Provide the (X, Y) coordinate of the cell's center where the given text is located.  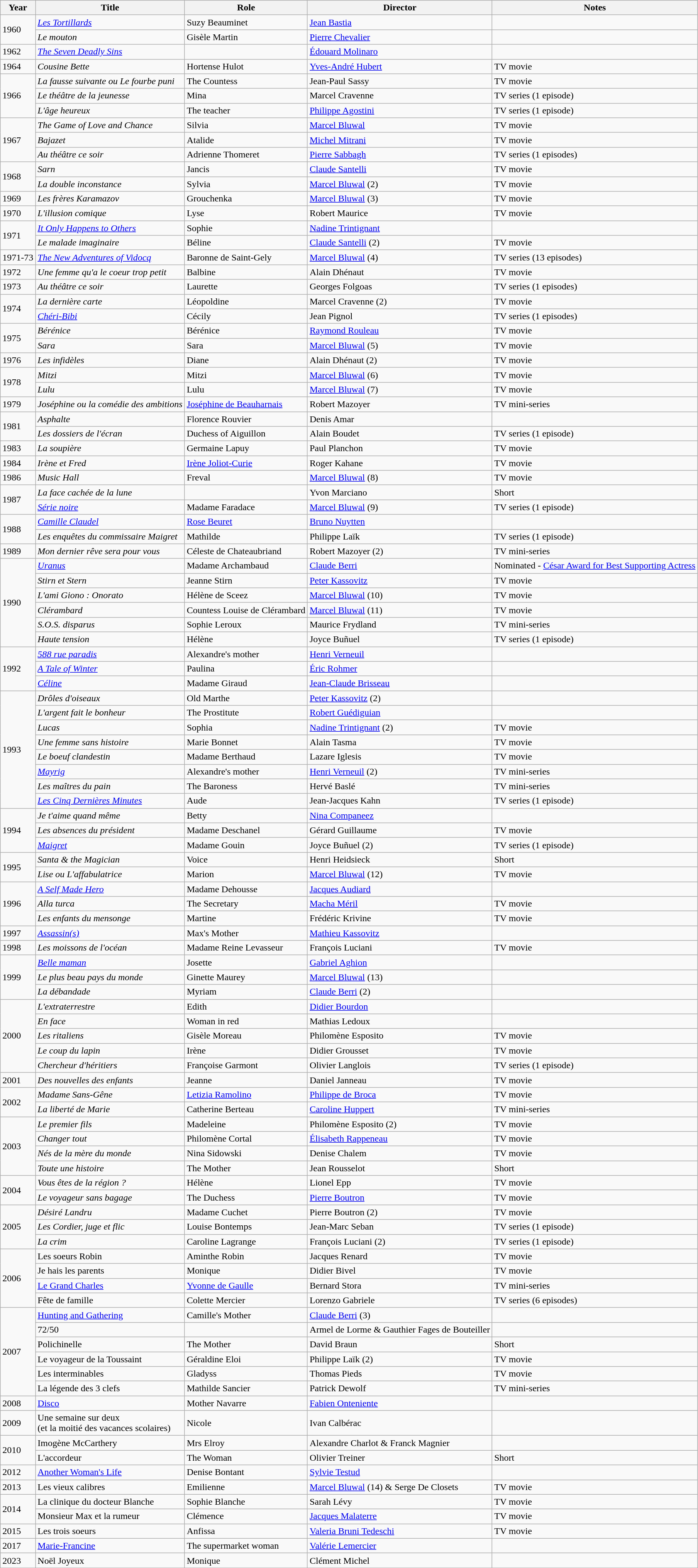
Madame Sans-Gêne (110, 1094)
Claude Berri (3) (400, 1315)
Monsieur Max et la rumeur (110, 1516)
Philomène Cortal (246, 1139)
Hortense Hulot (246, 66)
Letizia Ramolino (246, 1094)
The Duchess (246, 1198)
Désiré Landru (110, 1212)
1975 (18, 338)
Béline (246, 243)
Philippe de Broca (400, 1094)
Les Tortillards (110, 22)
Marcel Bluwal (4) (400, 257)
Philippe Laïk (400, 536)
Le voyageur sans bagage (110, 1198)
2023 (18, 1560)
Henri Verneuil (400, 654)
Jacques Renard (400, 1256)
Lyse (246, 213)
Nominated - César Award for Best Supporting Actress (595, 566)
Le coup du lapin (110, 1050)
La crim (110, 1242)
Imogène McCarthery (110, 1443)
Marcel Bluwal (10) (400, 595)
Madeleine (246, 1124)
Director (400, 8)
Marcel Bluwal (12) (400, 874)
Marcel Bluwal (13) (400, 977)
Les Cinq Dernières Minutes (110, 801)
Irène Joliot-Curie (246, 463)
Macha Méril (400, 904)
The Countess (246, 81)
Mayrig (110, 771)
Marcel Bluwal (9) (400, 507)
1976 (18, 360)
L'accordeur (110, 1458)
Joséphine de Beauharnais (246, 404)
Nés de la mère du monde (110, 1154)
Marcel Bluwal (400, 125)
Marie Bonnet (246, 742)
Nadine Trintignant (400, 228)
Éric Rohmer (400, 669)
1971-73 (18, 257)
David Braun (400, 1344)
Denis Amar (400, 419)
Élisabeth Rappeneau (400, 1139)
Le mouton (110, 37)
Madame Reine Levasseur (246, 948)
La clinique du docteur Blanche (110, 1502)
Joyce Buñuel (2) (400, 845)
Le premier fils (110, 1124)
Cousine Bette (110, 66)
En face (110, 1021)
Notes (595, 8)
Asphalte (110, 419)
Title (110, 8)
Olivier Treiner (400, 1458)
Olivier Langlois (400, 1065)
Fabien Onteniente (400, 1403)
72/50 (110, 1330)
Laurette (246, 287)
Sophie (246, 228)
2017 (18, 1546)
Pierre Boutron (2) (400, 1212)
Peter Kassovitz (400, 580)
Jean Pignol (400, 316)
Georges Folgoas (400, 287)
Lorenzo Gabriele (400, 1300)
Les soeurs Robin (110, 1256)
Sylvie Testud (400, 1472)
Betty (246, 815)
Madame Faradace (246, 507)
1970 (18, 213)
Claude Berri (2) (400, 992)
Jeanne (246, 1080)
Marcel Bluwal (7) (400, 389)
Alain Dhénaut (2) (400, 360)
Madame Deschanel (246, 830)
2003 (18, 1146)
Countess Louise de Clérambard (246, 610)
La double inconstance (110, 184)
Aude (246, 801)
Anfissa (246, 1531)
Valérie Lemercier (400, 1546)
1987 (18, 500)
Robert Mazoyer (2) (400, 551)
Alla turca (110, 904)
Frédéric Krivine (400, 918)
Catherine Berteau (246, 1109)
1968 (18, 176)
Marcel Bluwal (3) (400, 199)
Maigret (110, 845)
Bajazet (110, 140)
1999 (18, 977)
Changer tout (110, 1139)
Fête de famille (110, 1300)
Myriam (246, 992)
Série noire (110, 507)
It Only Happens to Others (110, 228)
1995 (18, 867)
Camille Claudel (110, 522)
Roger Kahane (400, 463)
1983 (18, 448)
Atalide (246, 140)
Mrs Elroy (246, 1443)
Nina Sidowski (246, 1154)
Chéri-Bibi (110, 316)
Voice (246, 859)
Des nouvelles des enfants (110, 1080)
1971 (18, 235)
Silvia (246, 125)
Colette Mercier (246, 1300)
Claude Berri (400, 566)
Didier Grousset (400, 1050)
Toute une histoire (110, 1168)
François Luciani (400, 948)
2004 (18, 1190)
Yvonne de Gaulle (246, 1286)
Armel de Lorme & Gauthier Fages de Bouteiller (400, 1330)
Diane (246, 360)
Madame Dehousse (246, 889)
Robert Guédiguian (400, 713)
1962 (18, 52)
Claude Santelli (2) (400, 243)
Céleste de Chateaubriand (246, 551)
The supermarket woman (246, 1546)
Hervé Baslé (400, 786)
Patrick Dewolf (400, 1389)
2006 (18, 1278)
Alexandre Charlot & Franck Magnier (400, 1443)
Mathilde Sancier (246, 1389)
Pierre Chevalier (400, 37)
Yves-André Hubert (400, 66)
La soupière (110, 448)
Irène et Fred (110, 463)
Marcel Cravenne (400, 96)
Alain Tasma (400, 742)
Clément Michel (400, 1560)
Madame Giraud (246, 683)
Les enfants du mensonge (110, 918)
Caroline Lagrange (246, 1242)
Pierre Boutron (400, 1198)
1967 (18, 140)
Jean Bastia (400, 22)
TV series (13 episodes) (595, 257)
Hélène de Sceez (246, 595)
Henri Verneuil (2) (400, 771)
Géraldine Eloi (246, 1359)
L'argent fait le bonheur (110, 713)
Duchess of Aiguillon (246, 434)
1990 (18, 602)
Robert Mazoyer (400, 404)
Marcel Bluwal (5) (400, 345)
La débandade (110, 992)
Sophie Blanche (246, 1502)
Marcel Cravenne (2) (400, 301)
2005 (18, 1227)
Year (18, 8)
Jean-Claude Brisseau (400, 683)
Adrienne Thomeret (246, 154)
Valeria Bruni Tedeschi (400, 1531)
Gabriel Aghion (400, 962)
1960 (18, 30)
The Game of Love and Chance (110, 125)
L'extraterrestre (110, 1006)
Chercheur d'héritiers (110, 1065)
Une femme sans histoire (110, 742)
Yvon Marciano (400, 492)
1984 (18, 463)
Another Woman's Life (110, 1472)
Françoise Garmont (246, 1065)
Polichinelle (110, 1344)
Robert Maurice (400, 213)
Mon dernier rêve sera pour vous (110, 551)
1964 (18, 66)
The teacher (246, 110)
Didier Bivel (400, 1271)
Jancis (246, 169)
Raymond Rouleau (400, 331)
Mina (246, 96)
S.O.S. disparus (110, 624)
Sylvia (246, 184)
Lionel Epp (400, 1183)
Sarn (110, 169)
Peter Kassovitz (2) (400, 698)
2007 (18, 1351)
Cécily (246, 316)
Florence Rouvier (246, 419)
The Secretary (246, 904)
Édouard Molinaro (400, 52)
2015 (18, 1531)
Aminthe Robin (246, 1256)
L'ami Giono : Onorato (110, 595)
The Seven Deadly Sins (110, 52)
Marcel Bluwal (8) (400, 478)
1979 (18, 404)
Martine (246, 918)
Didier Bourdon (400, 1006)
Role (246, 8)
1988 (18, 529)
Thomas Pieds (400, 1374)
Claude Santelli (400, 169)
2010 (18, 1450)
Les vieux calibres (110, 1487)
Old Marthe (246, 698)
Madame Gouin (246, 845)
Pierre Sabbagh (400, 154)
Ivan Calbérac (400, 1423)
Drôles d'oiseaux (110, 698)
Lucas (110, 727)
Alain Boudet (400, 434)
Jean Rousselot (400, 1168)
1981 (18, 426)
Music Hall (110, 478)
Les ritaliens (110, 1036)
Denise Bontant (246, 1472)
Lazare Iglesis (400, 757)
Lise ou L'affabulatrice (110, 874)
Gérard Guillaume (400, 830)
Madame Cuchet (246, 1212)
Camille's Mother (246, 1315)
2001 (18, 1080)
Le malade imaginaire (110, 243)
The Woman (246, 1458)
Paul Planchon (400, 448)
Jacques Malaterre (400, 1516)
Jean-Marc Seban (400, 1227)
The Baroness (246, 786)
588 rue paradis (110, 654)
Suzy Beauminet (246, 22)
Paulina (246, 669)
Max's Mother (246, 933)
Hunting and Gathering (110, 1315)
Maurice Frydland (400, 624)
Jean-Jacques Kahn (400, 801)
Henri Heidsieck (400, 859)
Balbine (246, 272)
Les trois soeurs (110, 1531)
Santa & the Magician (110, 859)
Belle maman (110, 962)
Les dossiers de l'écran (110, 434)
Les enquêtes du commissaire Maigret (110, 536)
1993 (18, 749)
L'illusion comique (110, 213)
Les Cordier, juge et flic (110, 1227)
A Tale of Winter (110, 669)
Sarah Lévy (400, 1502)
Marie-Francine (110, 1546)
Jacques Audiard (400, 889)
2009 (18, 1423)
Le Grand Charles (110, 1286)
A Self Made Hero (110, 889)
Caroline Huppert (400, 1109)
La légende des 3 clefs (110, 1389)
2002 (18, 1102)
The Prostitute (246, 713)
Philippe Laïk (2) (400, 1359)
Joyce Buñuel (400, 639)
Irène (246, 1050)
Ginette Maurey (246, 977)
Marcel Bluwal (6) (400, 375)
Marion (246, 874)
Woman in red (246, 1021)
Léopoldine (246, 301)
Louise Bontemps (246, 1227)
1974 (18, 309)
Bruno Nuytten (400, 522)
La liberté de Marie (110, 1109)
Philomène Esposito (400, 1036)
1989 (18, 551)
Freval (246, 478)
Noël Joyeux (110, 1560)
Les frères Karamazov (110, 199)
Mathieu Kassovitz (400, 933)
Philomène Esposito (2) (400, 1124)
Disco (110, 1403)
Germaine Lapuy (246, 448)
Marcel Bluwal (11) (400, 610)
Alain Dhénaut (400, 272)
1994 (18, 830)
1973 (18, 287)
1972 (18, 272)
Les absences du président (110, 830)
Clérambard (110, 610)
2013 (18, 1487)
La dernière carte (110, 301)
Gisèle Moreau (246, 1036)
Marcel Bluwal (2) (400, 184)
Sophia (246, 727)
Bernard Stora (400, 1286)
The New Adventures of Vidocq (110, 257)
Mother Navarre (246, 1403)
2000 (18, 1036)
L'âge heureux (110, 110)
Madame Berthaud (246, 757)
Grouchenka (246, 199)
Sophie Leroux (246, 624)
1986 (18, 478)
Le théâtre de la jeunesse (110, 96)
Mathilde (246, 536)
Nadine Trintignant (2) (400, 727)
Emilienne (246, 1487)
Rose Beuret (246, 522)
Je t'aime quand même (110, 815)
Mathias Ledoux (400, 1021)
Les moissons de l'océan (110, 948)
Les infidèles (110, 360)
1969 (18, 199)
La fausse suivante ou Le fourbe puni (110, 81)
Marcel Bluwal (14) & Serge De Closets (400, 1487)
Josette (246, 962)
2014 (18, 1509)
La face cachée de la lune (110, 492)
TV series (6 episodes) (595, 1300)
François Luciani (2) (400, 1242)
1992 (18, 669)
Vous êtes de la région ? (110, 1183)
Le boeuf clandestin (110, 757)
Une semaine sur deux (et la moitié des vacances scolaires) (110, 1423)
1997 (18, 933)
Edith (246, 1006)
Une femme qu'a le coeur trop petit (110, 272)
1966 (18, 96)
Philippe Agostini (400, 110)
Clémence (246, 1516)
2008 (18, 1403)
Uranus (110, 566)
Les maîtres du pain (110, 786)
Michel Mitrani (400, 140)
Céline (110, 683)
1996 (18, 903)
Haute tension (110, 639)
Jean-Paul Sassy (400, 81)
Les interminables (110, 1374)
Nina Companeez (400, 815)
Baronne de Saint-Gely (246, 257)
Nicole (246, 1423)
1998 (18, 948)
Jeanne Stirn (246, 580)
2012 (18, 1472)
Assassin(s) (110, 933)
Gisèle Martin (246, 37)
1978 (18, 382)
Joséphine ou la comédie des ambitions (110, 404)
Daniel Janneau (400, 1080)
Gladyss (246, 1374)
Stirn et Stern (110, 580)
Le plus beau pays du monde (110, 977)
Le voyageur de la Toussaint (110, 1359)
Denise Chalem (400, 1154)
Madame Archambaud (246, 566)
Je hais les parents (110, 1271)
